Find where the given text appears and provide that cell's center as (X, Y) coordinate. 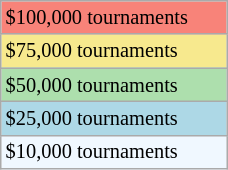
$50,000 tournaments (114, 85)
$10,000 tournaments (114, 152)
$100,000 tournaments (114, 17)
$75,000 tournaments (114, 51)
$25,000 tournaments (114, 118)
